Identify which cell holds the provided text, then report its [x, y] central coordinate. 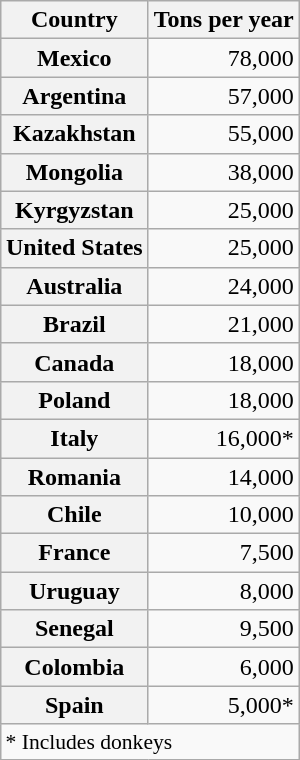
8,000 [224, 591]
57,000 [224, 96]
55,000 [224, 134]
Colombia [74, 667]
10,000 [224, 515]
Tons per year [224, 20]
Mongolia [74, 172]
Canada [74, 362]
Chile [74, 515]
* Includes donkeys [150, 742]
United States [74, 248]
6,000 [224, 667]
7,500 [224, 553]
Senegal [74, 629]
Country [74, 20]
Argentina [74, 96]
16,000* [224, 438]
9,500 [224, 629]
Brazil [74, 324]
Poland [74, 400]
Mexico [74, 58]
14,000 [224, 477]
Uruguay [74, 591]
Australia [74, 286]
Italy [74, 438]
Kazakhstan [74, 134]
5,000* [224, 705]
24,000 [224, 286]
France [74, 553]
Spain [74, 705]
78,000 [224, 58]
21,000 [224, 324]
38,000 [224, 172]
Romania [74, 477]
Kyrgyzstan [74, 210]
